Detect which cell encompasses the target text, then output its (x, y) center coordinate. 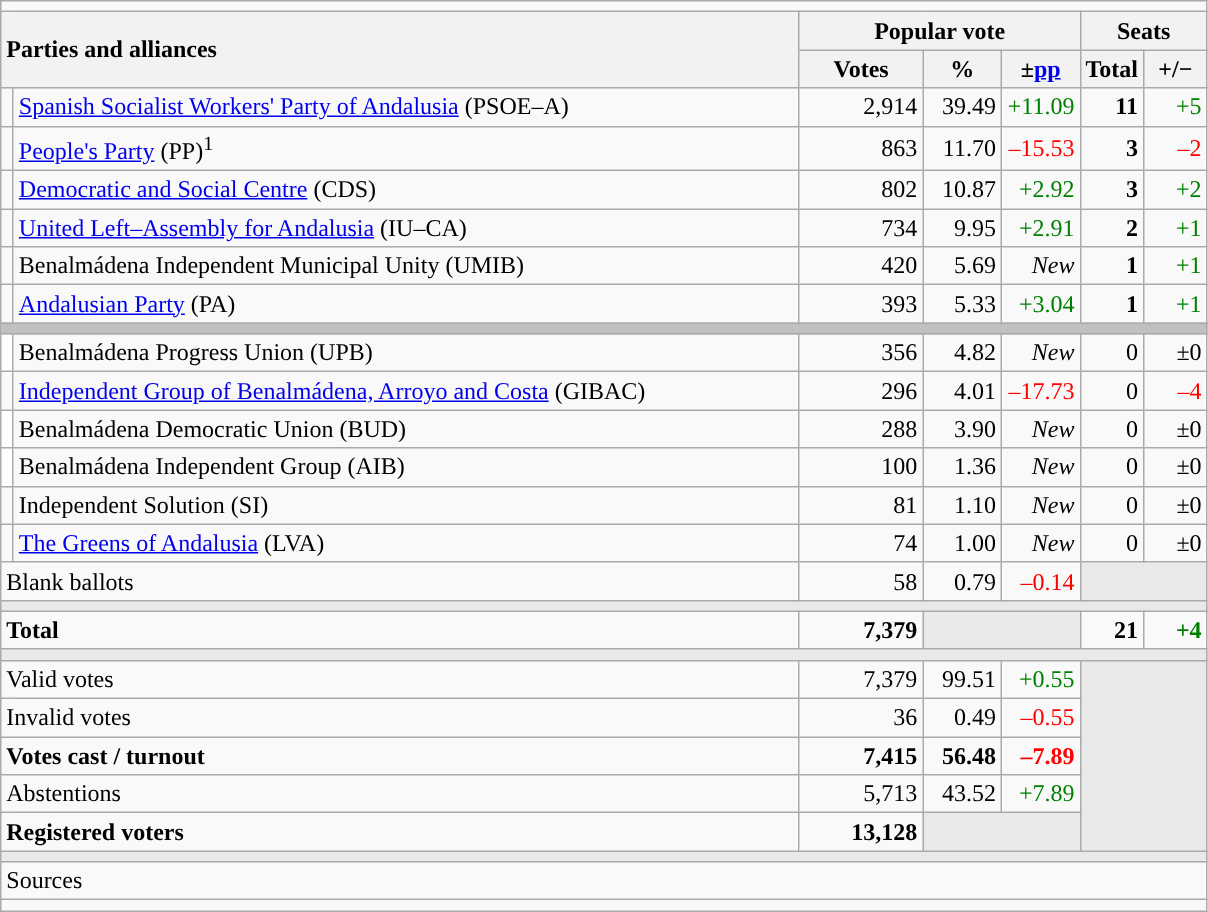
356 (861, 353)
+2.92 (1040, 190)
Seats (1144, 31)
+11.09 (1040, 107)
Votes (861, 69)
Registered voters (400, 832)
420 (861, 266)
Independent Group of Benalmádena, Arroyo and Costa (GIBAC) (406, 391)
43.52 (962, 794)
58 (861, 581)
±pp (1040, 69)
+3.04 (1040, 304)
–15.53 (1040, 148)
393 (861, 304)
10.87 (962, 190)
2 (1112, 228)
–0.55 (1040, 718)
Sources (604, 881)
+2.91 (1040, 228)
Votes cast / turnout (400, 756)
Parties and alliances (400, 50)
Invalid votes (400, 718)
People's Party (PP)1 (406, 148)
–7.89 (1040, 756)
Benalmádena Independent Municipal Unity (UMIB) (406, 266)
802 (861, 190)
The Greens of Andalusia (LVA) (406, 543)
81 (861, 505)
11.70 (962, 148)
4.82 (962, 353)
5.33 (962, 304)
United Left–Assembly for Andalusia (IU–CA) (406, 228)
Popular vote (940, 31)
3.90 (962, 429)
7,415 (861, 756)
74 (861, 543)
39.49 (962, 107)
Benalmádena Progress Union (UPB) (406, 353)
1.10 (962, 505)
–4 (1176, 391)
2,914 (861, 107)
% (962, 69)
+2 (1176, 190)
Valid votes (400, 679)
Spanish Socialist Workers' Party of Andalusia (PSOE–A) (406, 107)
–17.73 (1040, 391)
Abstentions (400, 794)
Independent Solution (SI) (406, 505)
Democratic and Social Centre (CDS) (406, 190)
+/− (1176, 69)
99.51 (962, 679)
863 (861, 148)
–0.14 (1040, 581)
–2 (1176, 148)
21 (1112, 630)
0.49 (962, 718)
Benalmádena Independent Group (AIB) (406, 467)
5,713 (861, 794)
296 (861, 391)
1.00 (962, 543)
+7.89 (1040, 794)
5.69 (962, 266)
0.79 (962, 581)
56.48 (962, 756)
36 (861, 718)
+5 (1176, 107)
1.36 (962, 467)
288 (861, 429)
+4 (1176, 630)
+0.55 (1040, 679)
9.95 (962, 228)
Blank ballots (400, 581)
Benalmádena Democratic Union (BUD) (406, 429)
734 (861, 228)
4.01 (962, 391)
Andalusian Party (PA) (406, 304)
11 (1112, 107)
13,128 (861, 832)
100 (861, 467)
